Pinpoint the cell where the given text exists, returning its [x, y] midpoint coordinate. 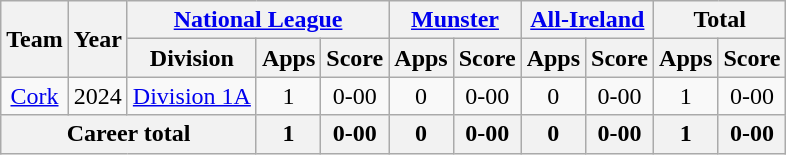
Year [98, 39]
Career total [129, 134]
Team [35, 39]
2024 [98, 96]
Total [720, 20]
National League [258, 20]
Division 1A [192, 96]
Division [192, 58]
Cork [35, 96]
Munster [455, 20]
All-Ireland [587, 20]
